Pinpoint the cell where the given text exists, returning its [X, Y] midpoint coordinate. 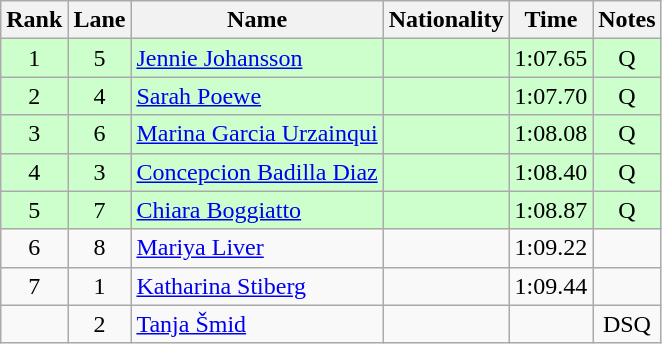
1:08.08 [551, 134]
Time [551, 20]
1:09.22 [551, 248]
DSQ [627, 324]
Nationality [446, 20]
Mariya Liver [257, 248]
Marina Garcia Urzainqui [257, 134]
Lane [100, 20]
Tanja Šmid [257, 324]
Katharina Stiberg [257, 286]
Notes [627, 20]
1:07.70 [551, 96]
1:08.87 [551, 210]
Name [257, 20]
1:09.44 [551, 286]
Concepcion Badilla Diaz [257, 172]
Jennie Johansson [257, 58]
Rank [34, 20]
8 [100, 248]
Sarah Poewe [257, 96]
1:08.40 [551, 172]
1:07.65 [551, 58]
Chiara Boggiatto [257, 210]
